Determine the (x, y) coordinate at the center of the cell enclosing the given text.  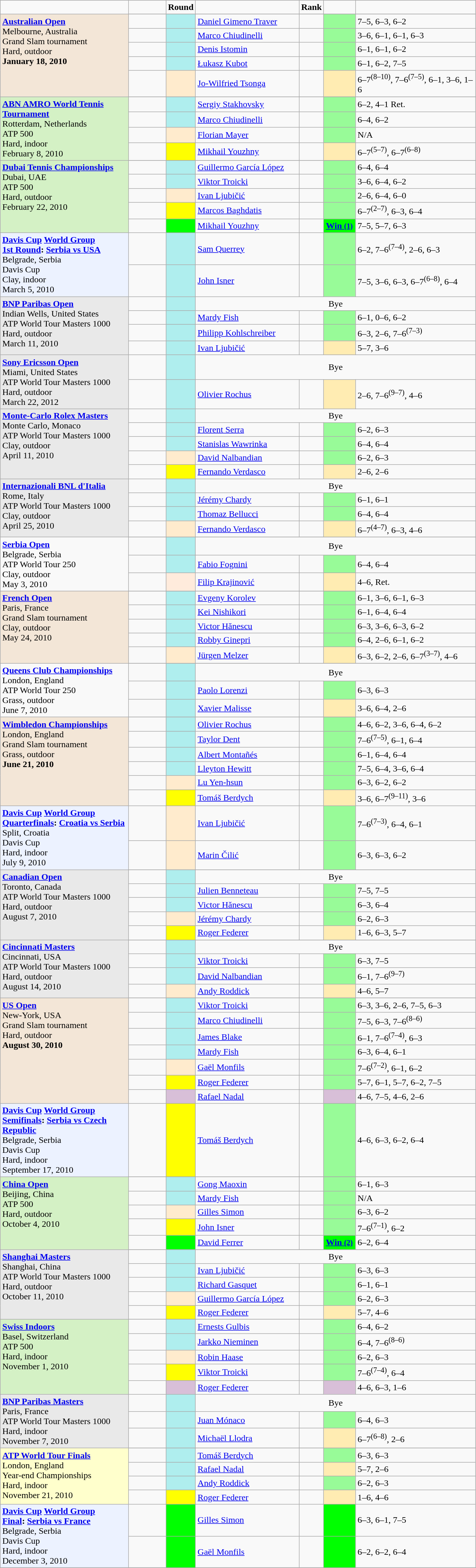
4–6, Ret. (416, 582)
7–5, 6–4, 3–6, 6–4 (416, 769)
Wimbledon Championships London, England Grand Slam tournament Grass, outdoor June 21, 2010 (65, 761)
4–6, 5–7 (416, 991)
Denis Istomin (248, 49)
French Open Paris, France Grand Slam tournament Clay, outdoor May 24, 2010 (65, 627)
Cincinnati Masters Cincinnati, USA ATP World Tour Masters 1000 Hard, outdoor August 14, 2010 (65, 969)
6–3, 6–3, 6–2 (416, 855)
Xavier Malisse (248, 708)
ABN AMRO World Tennis Tournament Rotterdam, Netherlands ATP 500 Hard, indoor February 8, 2010 (65, 129)
6–1, 6–1, 6–2 (416, 49)
Daniel Gimeno Traver (248, 21)
6–3, 2–6, 7–6(7–3) (416, 333)
Serbia Open Belgrade, Serbia ATP World Tour 250 Clay, outdoor May 3, 2010 (65, 564)
Thomaz Bellucci (248, 514)
ATP World Tour Finals London, England Year-end Championships Hard, indoor November 21, 2010 (65, 1476)
Jürgen Melzer (248, 655)
6–3, 6–4 (416, 905)
Marcos Baghdatis (248, 211)
2–6, 7–6(9–7), 4–6 (416, 395)
Robin Haase (248, 1357)
Stanislas Wawrinka (248, 444)
5–7, 3–6 (416, 348)
7–6(7–3), 6–4, 6–1 (416, 823)
Sony Ericsson Open Miami, United States ATP World Tour Masters 1000 Hard, outdoor March 22, 2012 (65, 382)
James Blake (248, 1036)
Florian Mayer (248, 135)
Ernests Gulbis (248, 1327)
Dubai Tennis Championships Dubai, UAE ATP 500 Hard, outdoor February 22, 2010 (65, 197)
6–4, 2–6, 6–1, 6–2 (416, 640)
6–1, 7–6(9–7) (416, 976)
6–7(4–7), 6–3, 4–6 (416, 529)
7–6(7–1), 6–2 (416, 1227)
4–6, 6–3, 1–6 (416, 1387)
Julien Benneteau (248, 891)
Monte-Carlo Rolex Masters Monte Carlo, Monaco ATP World Tour Masters 1000 Clay, outdoor April 11, 2010 (65, 444)
2–6, 2–6 (416, 472)
6–1, 6–3 (416, 1184)
5–7, 6–1, 5–7, 6–2, 7–5 (416, 1083)
7–5, 6–3, 6–2 (416, 21)
6–2, 4–1 Ret. (416, 105)
David Ferrer (248, 1243)
Robby Ginepri (248, 640)
Florent Serra (248, 430)
6–3, 3–6, 2–6, 7–5, 6–3 (416, 1005)
1–6, 6–3, 5–7 (416, 933)
Internazionali BNL d'Italia Rome, Italy ATP World Tour Masters 1000 Clay, outdoor April 25, 2010 (65, 508)
7–5, 5–7, 6–3 (416, 226)
7–6(7–4), 6–4 (416, 1372)
Paolo Lorenzi (248, 691)
3–6, 6–4, 2–6 (416, 708)
Davis Cup World Group Final: Serbia vs FranceBelgrade, Serbia Davis Cup Hard, indoor December 3, 2010 (65, 1536)
6–1, 7–6(7–4), 6–3 (416, 1036)
6–3, 6–2, 2–6, 6–7(3–7), 4–6 (416, 655)
6–3, 6–2, 6–2 (416, 783)
BNP Paribas Open Indian Wells, United States ATP World Tour Masters 1000 Hard, outdoor March 11, 2010 (65, 326)
4–6, 6–3, 6–2, 6–4 (416, 1140)
Shanghai Masters Shanghai, China ATP World Tour Masters 1000 Hard, outdoor October 11, 2010 (65, 1285)
Australian Open Melbourne, Australia Grand Slam tournament Hard, outdoor January 18, 2010 (65, 56)
BNP Paribas Masters Paris, France ATP World Tour Masters 1000 Hard, indoor November 7, 2010 (65, 1421)
7–5, 6–3, 7–6(8–6) (416, 1020)
Win (2) (340, 1243)
4–6, 6–2, 3–6, 6–4, 6–2 (416, 724)
6–7(5–7), 6–7(6–8) (416, 152)
Sam Querrey (248, 249)
Sergiy Stakhovsky (248, 105)
6–2, 7–6(7–4), 2–6, 6–3 (416, 249)
6–3, 6–1, 7–5 (416, 1520)
Davis Cup World Group Semifinals: Serbia vs Czech RepublicBelgrade, Serbia Davis Cup Hard, indoor September 17, 2010 (65, 1140)
Fabio Fognini (248, 564)
5–7, 4–6 (416, 1313)
6–7(8–10), 7–6(7–5), 6–1, 3–6, 1–6 (416, 84)
Michaël Llodra (248, 1438)
Richard Gasquet (248, 1285)
Marin Čilić (248, 855)
6–4, 7–6(8–6) (416, 1342)
4–6, 7–5, 4–6, 2–6 (416, 1096)
1–6, 4–6 (416, 1497)
Gong Maoxin (248, 1184)
Canadian Open Toronto, Canada ATP World Tour Masters 1000 Hard, outdoor August 7, 2010 (65, 905)
6–3, 6–4, 6–1 (416, 1052)
Round (181, 7)
6–3, 6–2 (416, 1212)
Queens Club Championships London, England ATP World Tour 250 Grass, outdoor June 7, 2010 (65, 690)
Jo-Wilfried Tsonga (248, 84)
Albert Montañés (248, 755)
Evgeny Korolev (248, 598)
Win (1) (340, 226)
Juan Mónaco (248, 1420)
6–4, 6–3 (416, 1420)
5–7, 2–6 (416, 1469)
Rank (312, 7)
Filip Krajinović (248, 582)
Łukasz Kubot (248, 63)
China Open Beijing, China ATP 500 Hard, outdoor October 4, 2010 (65, 1213)
6–3, 3–6, 6–3, 6–2 (416, 626)
Jarkko Nieminen (248, 1342)
Davis Cup World Group 1st Round: Serbia vs USABelgrade, Serbia Davis Cup Clay, indoor March 5, 2010 (65, 264)
2–6, 6–4, 6–0 (416, 195)
3–6, 6–1, 6–1, 6–3 (416, 35)
Kei Nishikori (248, 612)
Swiss Indoors Basel, Switzerland ATP 500 Hard, indoor November 1, 2010 (65, 1357)
7–5, 3–6, 6–3, 6–7(6–8), 6–4 (416, 280)
6–7(2–7), 6–3, 6–4 (416, 211)
3–6, 6–7(9–11), 3–6 (416, 798)
6–2, 6–4 (416, 1243)
Davis Cup World Group Quarterfinals: Croatia vs SerbiaSplit, Croatia Davis Cup Hard, indoor July 9, 2010 (65, 838)
7–6(7–2), 6–1, 6–2 (416, 1067)
Lu Yen-hsun (248, 783)
6–3, 7–5 (416, 961)
6–7(6–8), 2–6 (416, 1438)
6–1, 3–6, 6–1, 6–3 (416, 598)
3–6, 6–4, 6–2 (416, 181)
7–6(7–5), 6–1, 6–4 (416, 739)
Philipp Kohlschreiber (248, 333)
6–1, 6–2, 7–5 (416, 63)
6–1, 0–6, 6–2 (416, 318)
Lleyton Hewitt (248, 769)
7–5, 7–5 (416, 891)
US Open New-York, USA Grand Slam tournament Hard, outdoor August 30, 2010 (65, 1051)
Taylor Dent (248, 739)
6–2, 6–2, 6–4 (416, 1552)
